Pinpoint the cell where the given text exists, returning its [x, y] midpoint coordinate. 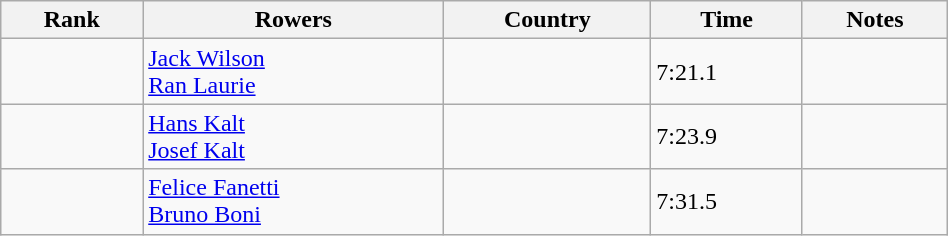
Jack WilsonRan Laurie [294, 72]
Notes [874, 20]
7:31.5 [727, 202]
Hans KaltJosef Kalt [294, 136]
Rank [72, 20]
Country [548, 20]
7:21.1 [727, 72]
Rowers [294, 20]
Time [727, 20]
7:23.9 [727, 136]
Felice FanettiBruno Boni [294, 202]
